From the cell containing the given text, extract its center point as (X, Y) coordinate. 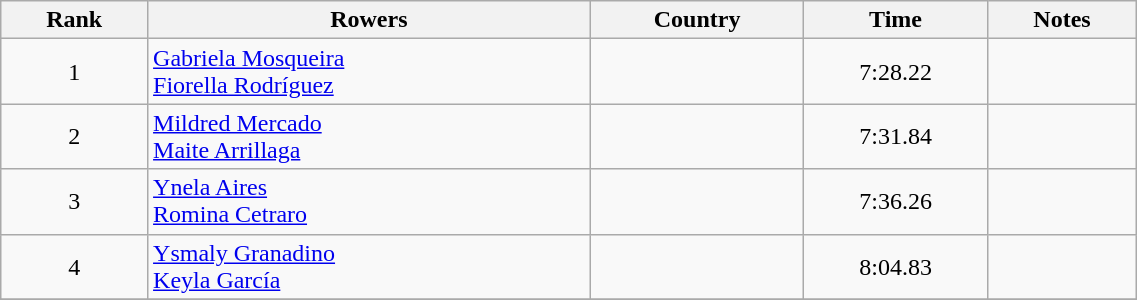
2 (74, 136)
Rank (74, 20)
Rowers (370, 20)
Country (697, 20)
Gabriela MosqueiraFiorella Rodríguez (370, 72)
7:36.26 (896, 202)
7:31.84 (896, 136)
Time (896, 20)
Ysmaly GranadinoKeyla García (370, 266)
8:04.83 (896, 266)
Notes (1062, 20)
Mildred MercadoMaite Arrillaga (370, 136)
3 (74, 202)
1 (74, 72)
Ynela AiresRomina Cetraro (370, 202)
7:28.22 (896, 72)
4 (74, 266)
